Locate the cell with the specified text and output its [X, Y] center coordinate. 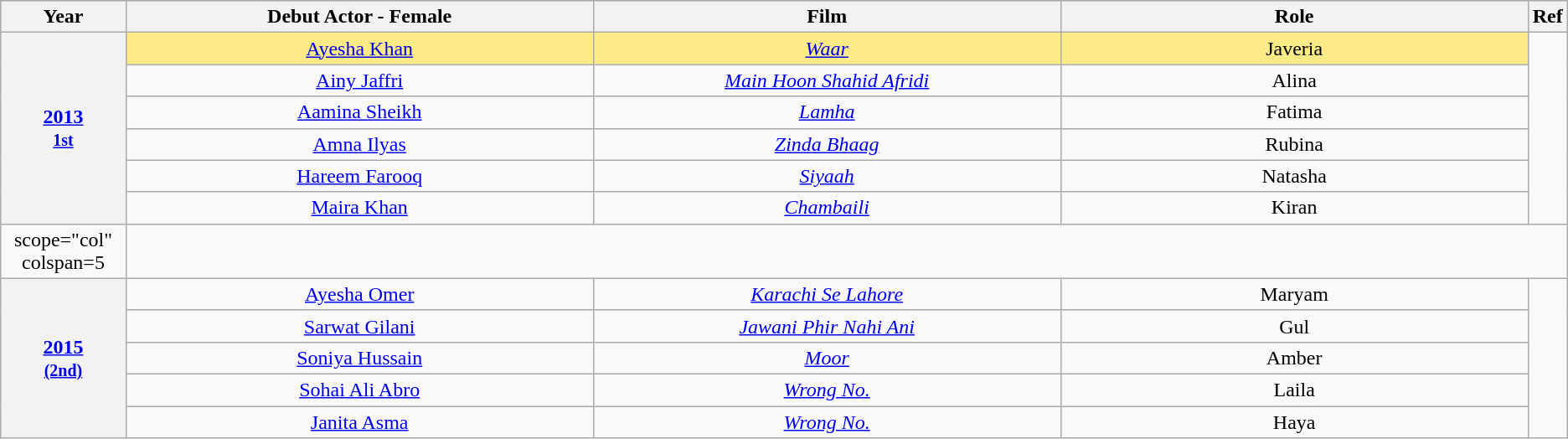
Javeria [1294, 49]
Zinda Bhaag [827, 144]
Alina [1294, 80]
Hareem Farooq [359, 176]
Ref [1548, 17]
Aamina Sheikh [359, 112]
Haya [1294, 421]
Laila [1294, 390]
Chambaili [827, 208]
Janita Asma [359, 421]
20131st [64, 128]
Amna Ilyas [359, 144]
Film [827, 17]
Ainy Jaffri [359, 80]
Sarwat Gilani [359, 326]
Siyaah [827, 176]
Main Hoon Shahid Afridi [827, 80]
scope="col" colspan=5 [64, 251]
Debut Actor - Female [359, 17]
Maira Khan [359, 208]
Ayesha Omer [359, 294]
Fatima [1294, 112]
Sohai Ali Abro [359, 390]
Role [1294, 17]
Amber [1294, 358]
Moor [827, 358]
Jawani Phir Nahi Ani [827, 326]
Rubina [1294, 144]
Soniya Hussain [359, 358]
Lamha [827, 112]
Natasha [1294, 176]
Gul [1294, 326]
Waar [827, 49]
Karachi Se Lahore [827, 294]
Year [64, 17]
2015(2nd) [64, 358]
Ayesha Khan [359, 49]
Kiran [1294, 208]
Maryam [1294, 294]
